Return [X, Y] of the center of cell containing provided text 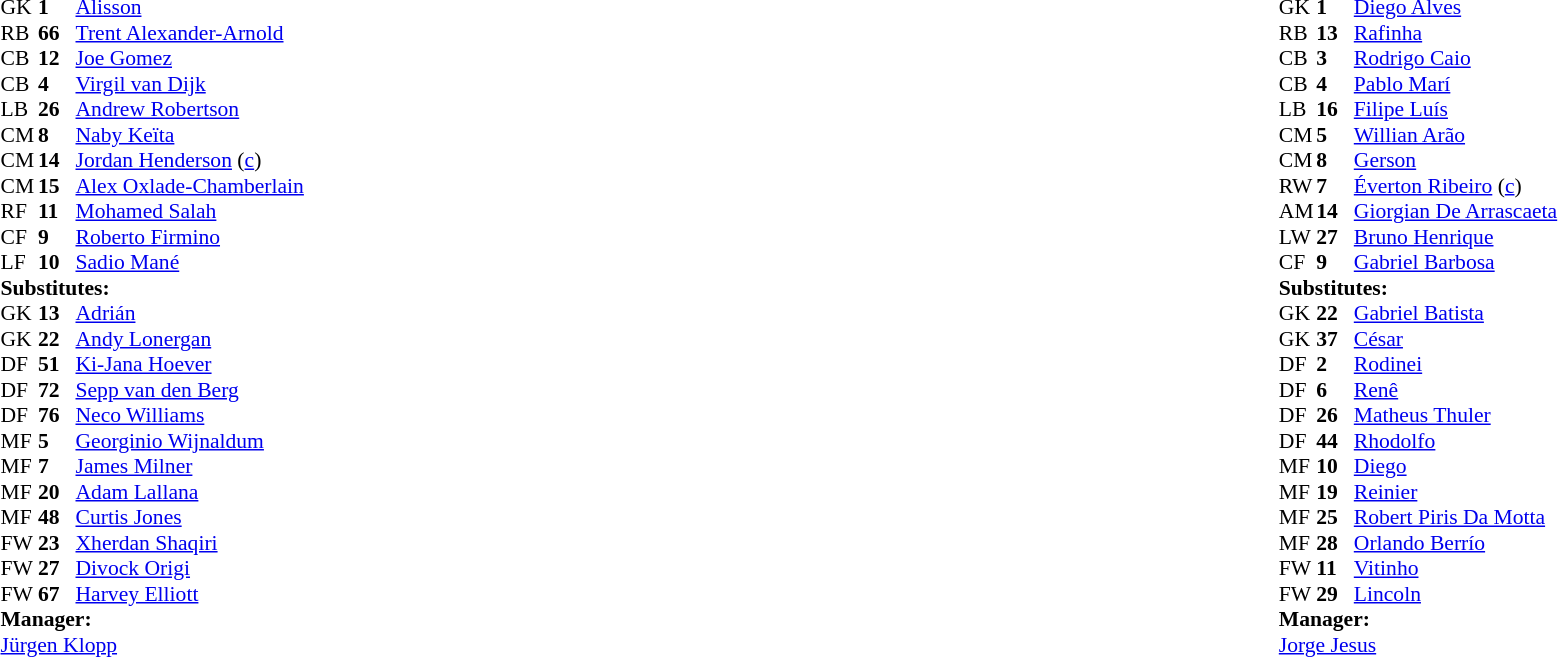
Bruno Henrique [1456, 237]
48 [57, 517]
Adam Lallana [190, 492]
44 [1335, 441]
16 [1335, 109]
Andy Lonergan [190, 339]
6 [1335, 390]
51 [57, 365]
Divock Origi [190, 569]
Sepp van den Berg [190, 390]
Rhodolfo [1456, 441]
Xherdan Shaqiri [190, 543]
15 [57, 186]
RW [1298, 186]
Naby Keïta [190, 135]
Curtis Jones [190, 517]
Sadio Mané [190, 263]
25 [1335, 517]
19 [1335, 492]
Renê [1456, 390]
Lincoln [1456, 594]
César [1456, 339]
Mohamed Salah [190, 211]
Matheus Thuler [1456, 415]
3 [1335, 59]
37 [1335, 339]
Alex Oxlade-Chamberlain [190, 186]
Pablo Marí [1456, 84]
Willian Arão [1456, 135]
Vitinho [1456, 569]
Éverton Ribeiro (c) [1456, 186]
20 [57, 492]
LW [1298, 237]
Giorgian De Arrascaeta [1456, 211]
LF [19, 263]
Ki-Jana Hoever [190, 365]
76 [57, 415]
Rafinha [1456, 33]
Gerson [1456, 161]
Filipe Luís [1456, 109]
Virgil van Dijk [190, 84]
2 [1335, 365]
Gabriel Batista [1456, 313]
Rodinei [1456, 365]
Harvey Elliott [190, 594]
Joe Gomez [190, 59]
12 [57, 59]
Andrew Robertson [190, 109]
Neco Williams [190, 415]
Diego [1456, 467]
Adrián [190, 313]
James Milner [190, 467]
Gabriel Barbosa [1456, 263]
Orlando Berrío [1456, 543]
Roberto Firmino [190, 237]
Jordan Henderson (c) [190, 161]
66 [57, 33]
72 [57, 390]
67 [57, 594]
RF [19, 211]
Rodrigo Caio [1456, 59]
28 [1335, 543]
Georginio Wijnaldum [190, 441]
AM [1298, 211]
23 [57, 543]
Reinier [1456, 492]
29 [1335, 594]
Trent Alexander-Arnold [190, 33]
Robert Piris Da Motta [1456, 517]
